Pinpoint the cell where the given text exists, returning its [x, y] midpoint coordinate. 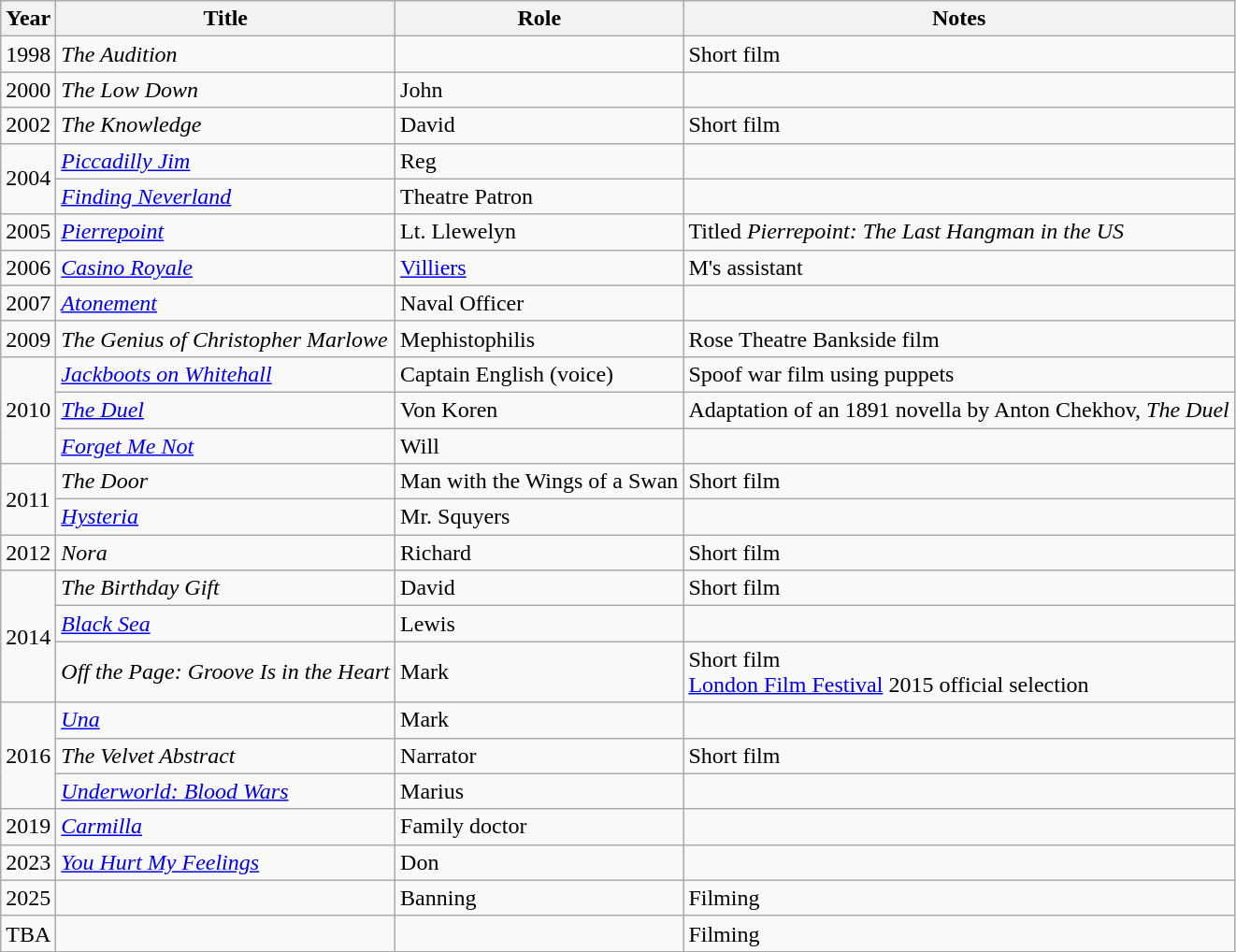
2011 [28, 499]
The Door [226, 482]
Una [226, 720]
Atonement [226, 303]
Reg [539, 161]
Adaptation of an 1891 novella by Anton Chekhov, The Duel [959, 410]
2014 [28, 636]
2005 [28, 232]
Titled Pierrepoint: The Last Hangman in the US [959, 232]
2019 [28, 827]
The Low Down [226, 90]
Narrator [539, 756]
The Velvet Abstract [226, 756]
Off the Page: Groove Is in the Heart [226, 671]
2012 [28, 553]
The Birthday Gift [226, 588]
2025 [28, 898]
The Audition [226, 54]
Pierrepoint [226, 232]
Short filmLondon Film Festival 2015 official selection [959, 671]
You Hurt My Feelings [226, 862]
Forget Me Not [226, 446]
2009 [28, 339]
Family doctor [539, 827]
Role [539, 19]
Piccadilly Jim [226, 161]
Hysteria [226, 517]
Year [28, 19]
Villiers [539, 267]
Black Sea [226, 624]
1998 [28, 54]
Title [226, 19]
2002 [28, 125]
M's assistant [959, 267]
Lewis [539, 624]
The Duel [226, 410]
Casino Royale [226, 267]
Finding Neverland [226, 196]
Nora [226, 553]
Jackboots on Whitehall [226, 374]
Rose Theatre Bankside film [959, 339]
TBA [28, 933]
Richard [539, 553]
Carmilla [226, 827]
Mr. Squyers [539, 517]
Man with the Wings of a Swan [539, 482]
Naval Officer [539, 303]
Notes [959, 19]
Underworld: Blood Wars [226, 791]
John [539, 90]
2000 [28, 90]
2016 [28, 756]
2006 [28, 267]
2004 [28, 179]
Lt. Llewelyn [539, 232]
Theatre Patron [539, 196]
Mephistophilis [539, 339]
Banning [539, 898]
Spoof war film using puppets [959, 374]
Don [539, 862]
2007 [28, 303]
2010 [28, 410]
Will [539, 446]
The Knowledge [226, 125]
Marius [539, 791]
Von Koren [539, 410]
The Genius of Christopher Marlowe [226, 339]
Captain English (voice) [539, 374]
2023 [28, 862]
